Provide the (x, y) coordinate of the cell's center where the given text is located.  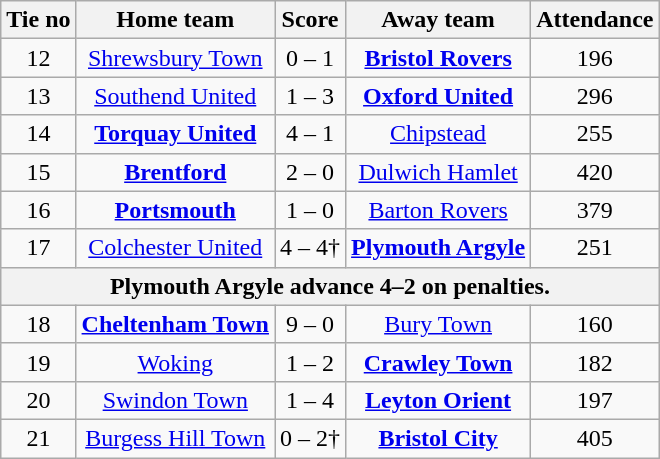
Torquay United (175, 134)
Plymouth Argyle advance 4–2 on penalties. (330, 286)
255 (595, 134)
Crawley Town (438, 362)
9 – 0 (310, 324)
Chipstead (438, 134)
13 (38, 96)
Dulwich Hamlet (438, 172)
Cheltenham Town (175, 324)
Burgess Hill Town (175, 438)
420 (595, 172)
Bristol Rovers (438, 58)
Plymouth Argyle (438, 248)
Oxford United (438, 96)
182 (595, 362)
4 – 4† (310, 248)
16 (38, 210)
Bury Town (438, 324)
Tie no (38, 20)
21 (38, 438)
197 (595, 400)
Shrewsbury Town (175, 58)
Score (310, 20)
Barton Rovers (438, 210)
Leyton Orient (438, 400)
251 (595, 248)
1 – 2 (310, 362)
Home team (175, 20)
Bristol City (438, 438)
Portsmouth (175, 210)
1 – 0 (310, 210)
17 (38, 248)
18 (38, 324)
14 (38, 134)
379 (595, 210)
296 (595, 96)
12 (38, 58)
Woking (175, 362)
0 – 1 (310, 58)
2 – 0 (310, 172)
405 (595, 438)
160 (595, 324)
Swindon Town (175, 400)
Southend United (175, 96)
20 (38, 400)
0 – 2† (310, 438)
196 (595, 58)
1 – 3 (310, 96)
19 (38, 362)
15 (38, 172)
Away team (438, 20)
1 – 4 (310, 400)
Colchester United (175, 248)
4 – 1 (310, 134)
Attendance (595, 20)
Brentford (175, 172)
